Pinpoint the cell where the given text exists, returning its (X, Y) midpoint coordinate. 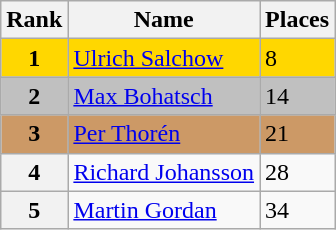
8 (298, 58)
2 (34, 96)
Richard Johansson (164, 172)
14 (298, 96)
Ulrich Salchow (164, 58)
5 (34, 210)
21 (298, 134)
28 (298, 172)
Places (298, 20)
Max Bohatsch (164, 96)
3 (34, 134)
Martin Gordan (164, 210)
4 (34, 172)
34 (298, 210)
Per Thorén (164, 134)
Rank (34, 20)
1 (34, 58)
Name (164, 20)
